Find where the given text appears and provide that cell's center as [x, y] coordinate. 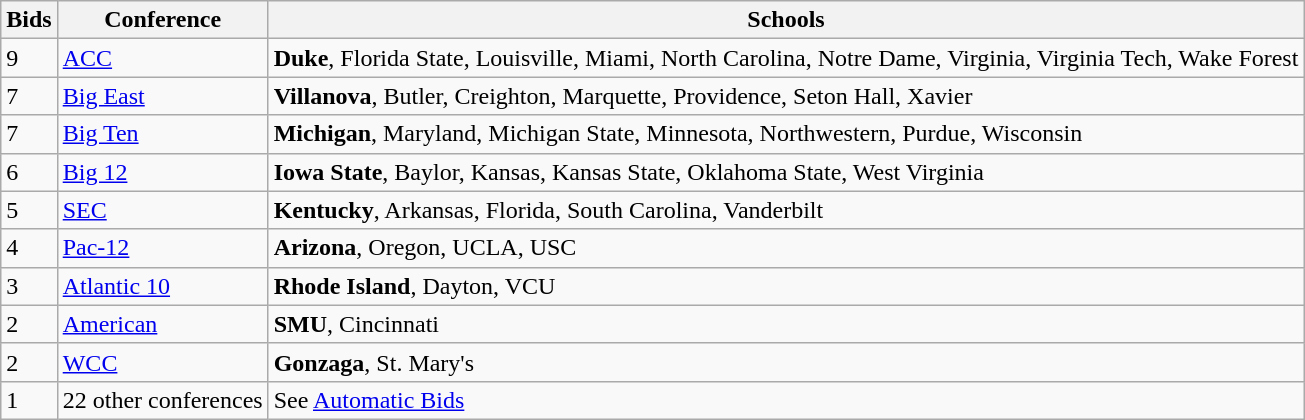
WCC [162, 362]
Iowa State, Baylor, Kansas, Kansas State, Oklahoma State, West Virginia [786, 172]
Rhode Island, Dayton, VCU [786, 286]
SEC [162, 210]
1 [29, 400]
Arizona, Oregon, UCLA, USC [786, 248]
Conference [162, 20]
ACC [162, 58]
Duke, Florida State, Louisville, Miami, North Carolina, Notre Dame, Virginia, Virginia Tech, Wake Forest [786, 58]
5 [29, 210]
6 [29, 172]
Big 12 [162, 172]
Pac-12 [162, 248]
American [162, 324]
Big East [162, 96]
Gonzaga, St. Mary's [786, 362]
Big Ten [162, 134]
Bids [29, 20]
9 [29, 58]
3 [29, 286]
Michigan, Maryland, Michigan State, Minnesota, Northwestern, Purdue, Wisconsin [786, 134]
Kentucky, Arkansas, Florida, South Carolina, Vanderbilt [786, 210]
22 other conferences [162, 400]
See Automatic Bids [786, 400]
Villanova, Butler, Creighton, Marquette, Providence, Seton Hall, Xavier [786, 96]
4 [29, 248]
SMU, Cincinnati [786, 324]
Atlantic 10 [162, 286]
Schools [786, 20]
